For the text-containing cell, return its midpoint in (x, y) coordinate format. 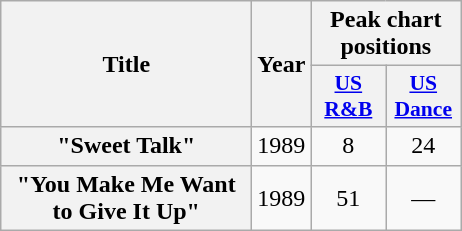
"You Make Me Want to Give It Up" (126, 198)
Title (126, 64)
24 (424, 146)
51 (348, 198)
Year (282, 64)
USDance (424, 96)
USR&B (348, 96)
"Sweet Talk" (126, 146)
— (424, 198)
8 (348, 146)
Peak chart positions (386, 34)
